Detect which cell encompasses the target text, then output its [x, y] center coordinate. 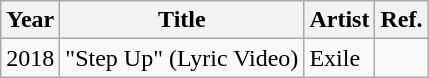
Ref. [402, 20]
Title [182, 20]
Exile [340, 58]
Artist [340, 20]
"Step Up" (Lyric Video) [182, 58]
Year [30, 20]
2018 [30, 58]
